Search for the cell housing the specified text and yield its [X, Y] center coordinate. 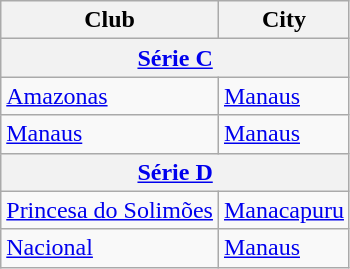
City [284, 20]
Amazonas [110, 96]
Nacional [110, 248]
Série D [176, 172]
Club [110, 20]
Princesa do Solimões [110, 210]
Manacapuru [284, 210]
Série C [176, 58]
